Identify which cell holds the provided text, then report its (X, Y) central coordinate. 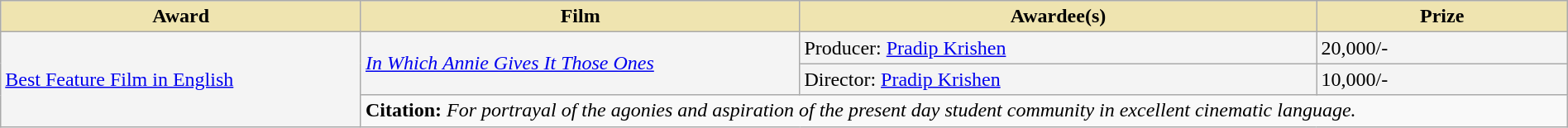
Producer: Pradip Krishen (1059, 48)
Award (181, 17)
10,000/- (1442, 79)
Awardee(s) (1059, 17)
In Which Annie Gives It Those Ones (580, 64)
20,000/- (1442, 48)
Best Feature Film in English (181, 79)
Director: Pradip Krishen (1059, 79)
Film (580, 17)
Citation: For portrayal of the agonies and aspiration of the present day student community in excellent cinematic language. (964, 111)
Prize (1442, 17)
